Extract the (X, Y) coordinate from the center of the cell holding the provided text.  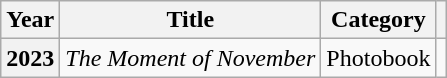
Title (190, 20)
Year (30, 20)
2023 (30, 58)
Photobook (378, 58)
The Moment of November (190, 58)
Category (378, 20)
